Determine the [X, Y] coordinate at the center of the cell enclosing the given text.  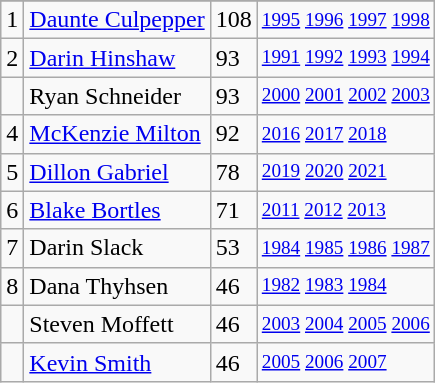
Daunte Culpepper [117, 20]
1984 1985 1986 1987 [346, 248]
2011 2012 2013 [346, 210]
78 [234, 172]
8 [12, 286]
Ryan Schneider [117, 96]
2016 2017 2018 [346, 134]
1982 1983 1984 [346, 286]
1 [12, 20]
2003 2004 2005 2006 [346, 324]
1995 1996 1997 1998 [346, 20]
Dillon Gabriel [117, 172]
Blake Bortles [117, 210]
53 [234, 248]
Darin Hinshaw [117, 58]
McKenzie Milton [117, 134]
Darin Slack [117, 248]
92 [234, 134]
Kevin Smith [117, 362]
108 [234, 20]
Dana Thyhsen [117, 286]
2 [12, 58]
6 [12, 210]
5 [12, 172]
2005 2006 2007 [346, 362]
Steven Moffett [117, 324]
2000 2001 2002 2003 [346, 96]
71 [234, 210]
2019 2020 2021 [346, 172]
1991 1992 1993 1994 [346, 58]
4 [12, 134]
7 [12, 248]
